For the text-containing cell, return its midpoint in [x, y] coordinate format. 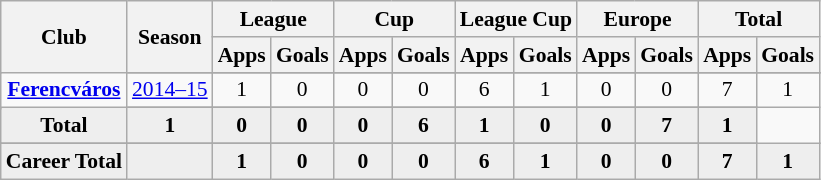
Ferencváros [64, 90]
League Cup [516, 19]
2014–15 [170, 90]
League [274, 19]
Club [64, 36]
Cup [394, 19]
Europe [638, 19]
Career Total [64, 162]
Season [170, 36]
